Provide the [X, Y] coordinate of the cell's center where the given text is located.  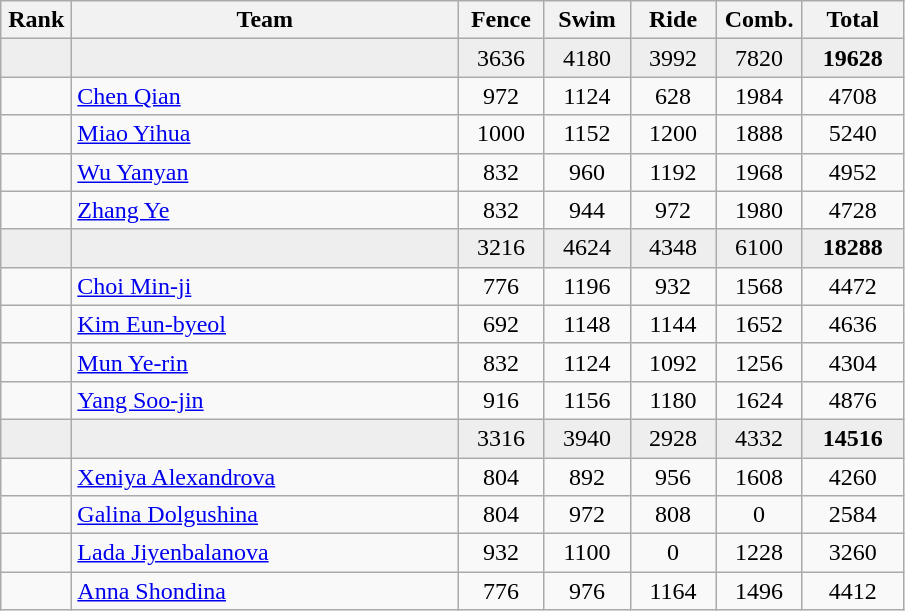
628 [673, 96]
3316 [501, 438]
Ride [673, 20]
3636 [501, 58]
3940 [587, 438]
4708 [852, 96]
1652 [759, 324]
1200 [673, 134]
18288 [852, 248]
4332 [759, 438]
4952 [852, 172]
1256 [759, 362]
1888 [759, 134]
1624 [759, 400]
4728 [852, 210]
2928 [673, 438]
1152 [587, 134]
1496 [759, 591]
Mun Ye-rin [265, 362]
1984 [759, 96]
1100 [587, 553]
960 [587, 172]
Chen Qian [265, 96]
1968 [759, 172]
Anna Shondina [265, 591]
Kim Eun-byeol [265, 324]
1180 [673, 400]
Galina Dolgushina [265, 515]
14516 [852, 438]
Swim [587, 20]
1228 [759, 553]
1000 [501, 134]
5240 [852, 134]
19628 [852, 58]
1144 [673, 324]
1568 [759, 286]
Team [265, 20]
Yang Soo-jin [265, 400]
916 [501, 400]
Xeniya Alexandrova [265, 477]
892 [587, 477]
944 [587, 210]
4304 [852, 362]
4472 [852, 286]
1196 [587, 286]
Wu Yanyan [265, 172]
692 [501, 324]
4348 [673, 248]
4260 [852, 477]
4636 [852, 324]
4876 [852, 400]
3216 [501, 248]
3260 [852, 553]
Choi Min-ji [265, 286]
3992 [673, 58]
2584 [852, 515]
Comb. [759, 20]
Fence [501, 20]
7820 [759, 58]
808 [673, 515]
Lada Jiyenbalanova [265, 553]
976 [587, 591]
4624 [587, 248]
1156 [587, 400]
1092 [673, 362]
1164 [673, 591]
6100 [759, 248]
4180 [587, 58]
1608 [759, 477]
1192 [673, 172]
Zhang Ye [265, 210]
4412 [852, 591]
Rank [36, 20]
1148 [587, 324]
Total [852, 20]
956 [673, 477]
Miao Yihua [265, 134]
1980 [759, 210]
